From the cell containing the given text, extract its center point as (X, Y) coordinate. 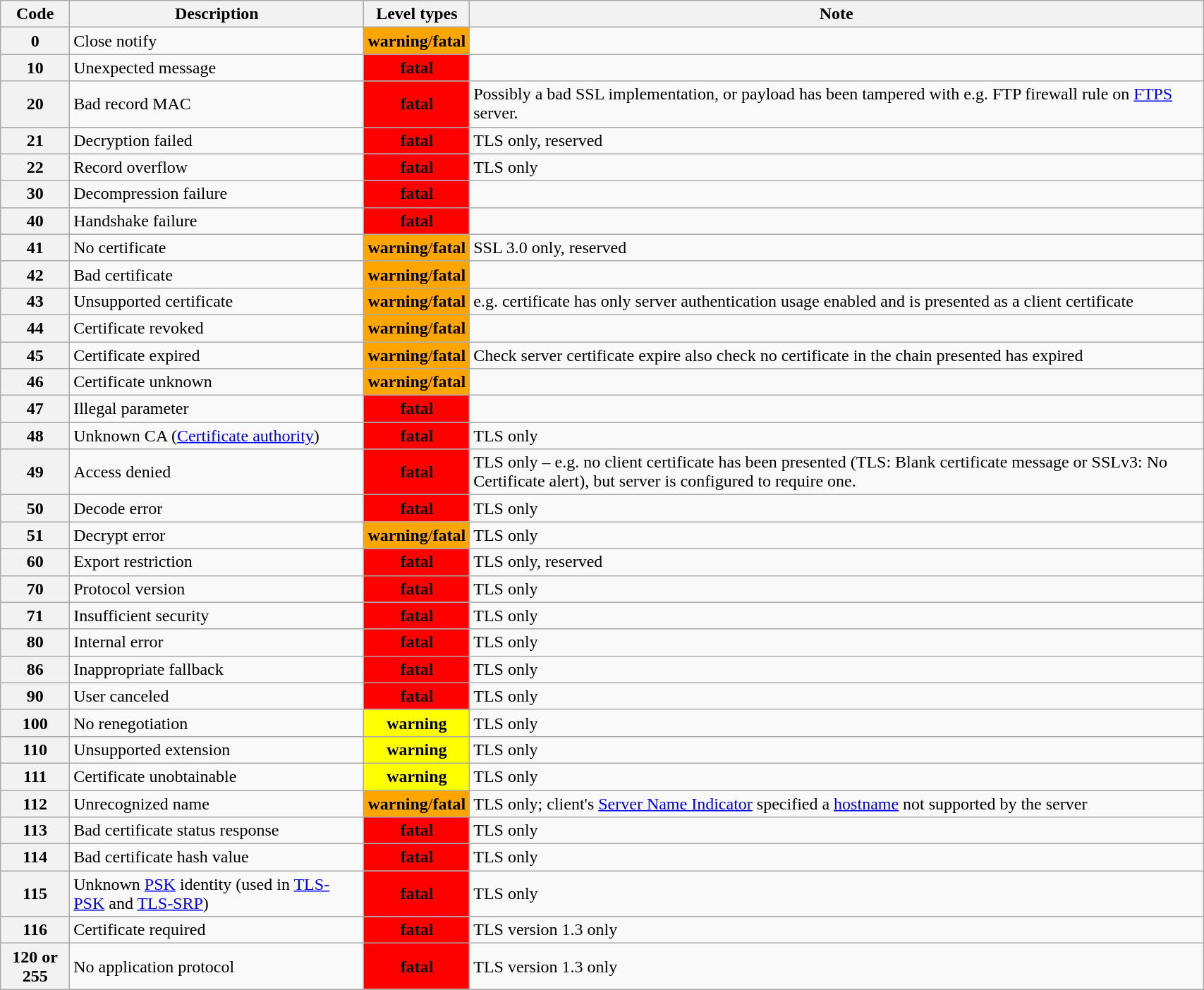
Decode error (217, 508)
Close notify (217, 41)
10 (35, 68)
Inappropriate fallback (217, 669)
Unrecognized name (217, 803)
Protocol version (217, 589)
Access denied (217, 472)
49 (35, 472)
20 (35, 104)
Note (837, 14)
Insufficient security (217, 616)
Certificate revoked (217, 328)
Export restriction (217, 562)
Decrypt error (217, 535)
Check server certificate expire also check no certificate in the chain presented has expired (837, 355)
No certificate (217, 248)
46 (35, 382)
Certificate expired (217, 355)
45 (35, 355)
No renegotiation (217, 723)
e.g. certificate has only server authentication usage enabled and is presented as a client certificate (837, 301)
No application protocol (217, 966)
100 (35, 723)
48 (35, 436)
111 (35, 776)
113 (35, 831)
50 (35, 508)
Code (35, 14)
116 (35, 930)
Unknown PSK identity (used in TLS-PSK and TLS-SRP) (217, 894)
Unexpected message (217, 68)
40 (35, 221)
SSL 3.0 only, reserved (837, 248)
41 (35, 248)
Internal error (217, 642)
60 (35, 562)
47 (35, 409)
TLS only; client's Server Name Indicator specified a hostname not supported by the server (837, 803)
42 (35, 274)
30 (35, 194)
Record overflow (217, 167)
Unsupported certificate (217, 301)
0 (35, 41)
Certificate unobtainable (217, 776)
112 (35, 803)
Bad certificate (217, 274)
Bad record MAC (217, 104)
User canceled (217, 696)
Illegal parameter (217, 409)
Handshake failure (217, 221)
110 (35, 750)
120 or 255 (35, 966)
Description (217, 14)
Decryption failed (217, 140)
115 (35, 894)
Certificate unknown (217, 382)
22 (35, 167)
Certificate required (217, 930)
80 (35, 642)
71 (35, 616)
90 (35, 696)
86 (35, 669)
Level types (417, 14)
21 (35, 140)
Bad certificate status response (217, 831)
Bad certificate hash value (217, 857)
44 (35, 328)
Decompression failure (217, 194)
Unsupported extension (217, 750)
114 (35, 857)
Possibly a bad SSL implementation, or payload has been tampered with e.g. FTP firewall rule on FTPS server. (837, 104)
Unknown CA (Certificate authority) (217, 436)
43 (35, 301)
70 (35, 589)
51 (35, 535)
